Locate the cell with the specified text and output its (X, Y) center coordinate. 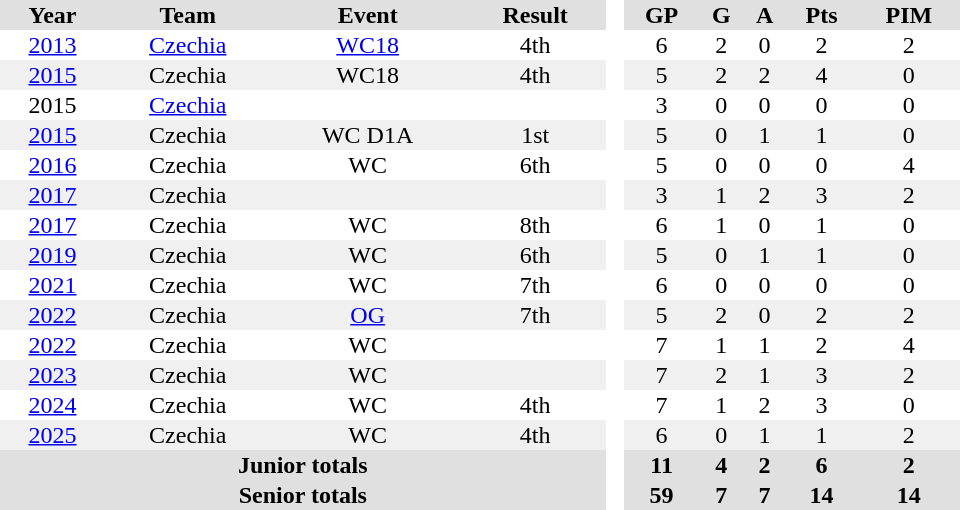
WC D1A (367, 135)
G (722, 15)
OG (367, 315)
PIM (909, 15)
2025 (52, 435)
2019 (52, 255)
11 (662, 465)
2023 (52, 375)
Year (52, 15)
A (765, 15)
1st (536, 135)
Pts (822, 15)
Event (367, 15)
Team (188, 15)
Result (536, 15)
Junior totals (303, 465)
Senior totals (303, 495)
2013 (52, 45)
2021 (52, 285)
8th (536, 225)
GP (662, 15)
2024 (52, 405)
2016 (52, 165)
59 (662, 495)
